Provide the [x, y] coordinate of the cell's center where the given text is located.  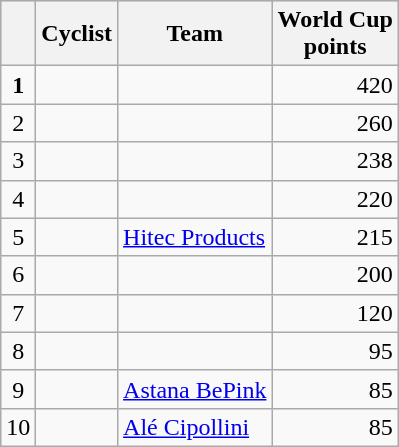
Team [195, 34]
9 [18, 389]
95 [335, 351]
220 [335, 199]
10 [18, 427]
6 [18, 275]
1 [18, 85]
420 [335, 85]
5 [18, 237]
200 [335, 275]
4 [18, 199]
260 [335, 123]
Cyclist [77, 34]
Astana BePink [195, 389]
238 [335, 161]
Hitec Products [195, 237]
3 [18, 161]
120 [335, 313]
World Cuppoints [335, 34]
7 [18, 313]
215 [335, 237]
8 [18, 351]
Alé Cipollini [195, 427]
2 [18, 123]
